Detect which cell encompasses the target text, then output its (X, Y) center coordinate. 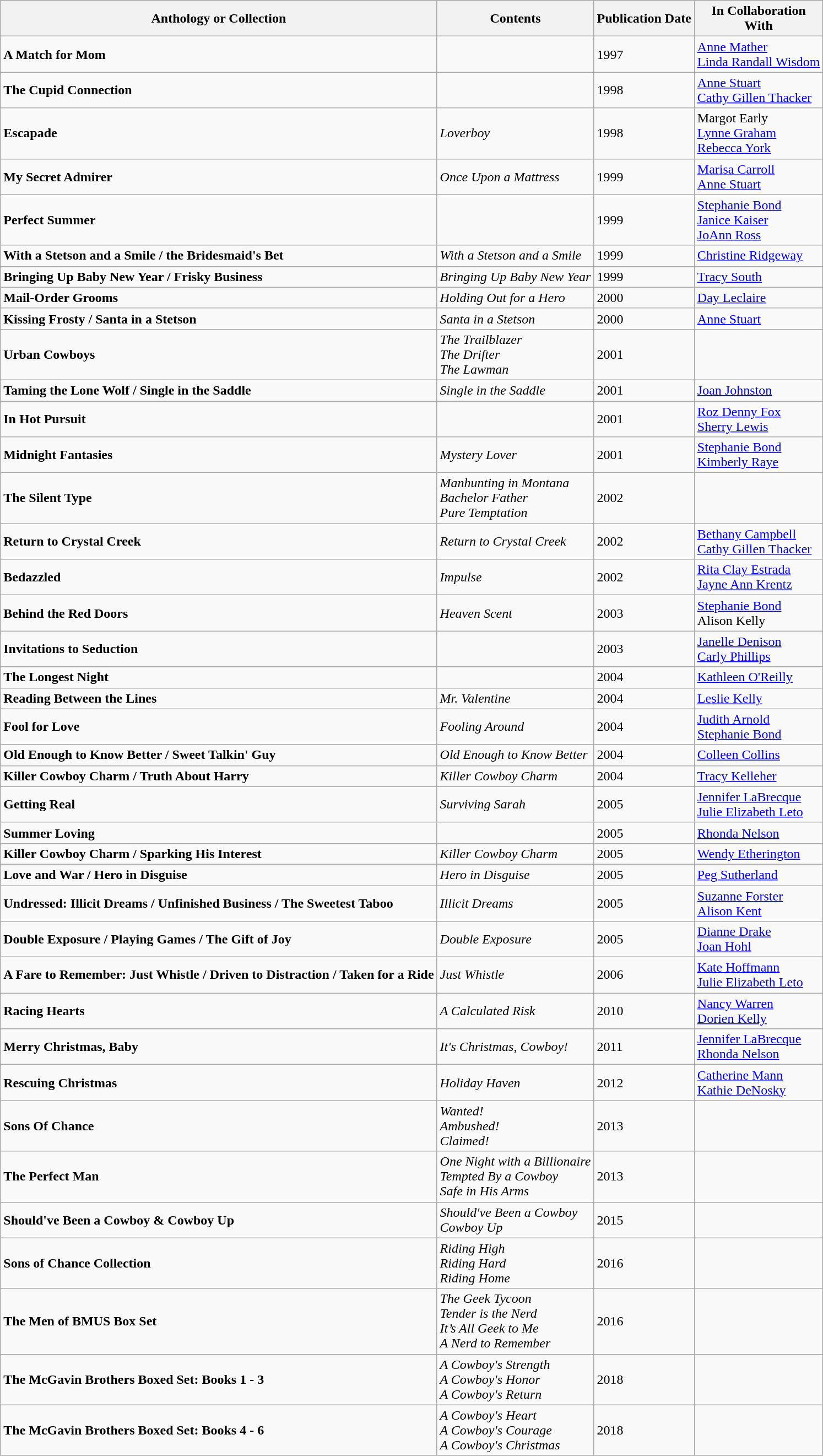
Stephanie BondAlison Kelly (759, 613)
Bedazzled (219, 578)
Stephanie BondJanice KaiserJoAnn Ross (759, 220)
Riding HighRiding HardRiding Home (516, 1263)
With a Stetson and a Smile / the Bridesmaid's Bet (219, 256)
Kate HoffmannJulie Elizabeth Leto (759, 975)
Catherine MannKathie DeNosky (759, 1082)
Mr. Valentine (516, 698)
A Calculated Risk (516, 1011)
The Men of BMUS Box Set (219, 1322)
The TrailblazerThe DrifterThe Lawman (516, 354)
Should've Been a Cowboy & Cowboy Up (219, 1220)
Publication Date (644, 19)
In Hot Pursuit (219, 419)
Urban Cowboys (219, 354)
Contents (516, 19)
Double Exposure (516, 939)
Nancy WarrenDorien Kelly (759, 1011)
Midnight Fantasies (219, 455)
Mail-Order Grooms (219, 298)
Rhonda Nelson (759, 833)
Jennifer LaBrecqueJulie Elizabeth Leto (759, 805)
Merry Christmas, Baby (219, 1047)
Perfect Summer (219, 220)
Loverboy (516, 133)
Santa in a Stetson (516, 319)
A Cowboy's StrengthA Cowboy's HonorA Cowboy's Return (516, 1379)
Surviving Sarah (516, 805)
Wanted!Ambushed!Claimed! (516, 1126)
Anne Stuart (759, 319)
Fooling Around (516, 726)
Racing Hearts (219, 1011)
Getting Real (219, 805)
1997 (644, 54)
Escapade (219, 133)
2010 (644, 1011)
Manhunting in MontanaBachelor FatherPure Temptation (516, 498)
Wendy Etherington (759, 854)
The McGavin Brothers Boxed Set: Books 4 - 6 (219, 1430)
Dianne DrakeJoan Hohl (759, 939)
The Cupid Connection (219, 90)
Old Enough to Know Better (516, 755)
Janelle DenisonCarly Phillips (759, 649)
2015 (644, 1220)
Behind the Red Doors (219, 613)
Leslie Kelly (759, 698)
2011 (644, 1047)
Rita Clay EstradaJayne Ann Krentz (759, 578)
Mystery Lover (516, 455)
Roz Denny FoxSherry Lewis (759, 419)
Just Whistle (516, 975)
Reading Between the Lines (219, 698)
Once Upon a Mattress (516, 176)
Single in the Saddle (516, 390)
In CollaborationWith (759, 19)
Kathleen O'Reilly (759, 677)
Old Enough to Know Better / Sweet Talkin' Guy (219, 755)
Should've Been a CowboyCowboy Up (516, 1220)
Tracy South (759, 277)
A Match for Mom (219, 54)
One Night with a BillionaireTempted By a CowboySafe in His Arms (516, 1177)
Double Exposure / Playing Games / The Gift of Joy (219, 939)
Kissing Frosty / Santa in a Stetson (219, 319)
Hero in Disguise (516, 875)
The Silent Type (219, 498)
Holiday Haven (516, 1082)
Sons Of Chance (219, 1126)
A Fare to Remember: Just Whistle / Driven to Distraction / Taken for a Ride (219, 975)
Christine Ridgeway (759, 256)
A Cowboy's HeartA Cowboy's CourageA Cowboy's Christmas (516, 1430)
Margot EarlyLynne GrahamRebecca York (759, 133)
Killer Cowboy Charm / Sparking His Interest (219, 854)
With a Stetson and a Smile (516, 256)
Day Leclaire (759, 298)
Taming the Lone Wolf / Single in the Saddle (219, 390)
The McGavin Brothers Boxed Set: Books 1 - 3 (219, 1379)
Anne StuartCathy Gillen Thacker (759, 90)
Judith ArnoldStephanie Bond (759, 726)
Fool for Love (219, 726)
Invitations to Seduction (219, 649)
Holding Out for a Hero (516, 298)
Peg Sutherland (759, 875)
Suzanne ForsterAlison Kent (759, 903)
The Geek TycoonTender is the NerdIt’s All Geek to MeA Nerd to Remember (516, 1322)
Marisa CarrollAnne Stuart (759, 176)
Bringing Up Baby New Year (516, 277)
Heaven Scent (516, 613)
Anthology or Collection (219, 19)
Rescuing Christmas (219, 1082)
Colleen Collins (759, 755)
Stephanie BondKimberly Raye (759, 455)
2012 (644, 1082)
Bethany CampbellCathy Gillen Thacker (759, 541)
Tracy Kelleher (759, 776)
The Longest Night (219, 677)
Anne MatherLinda Randall Wisdom (759, 54)
Illicit Dreams (516, 903)
It's Christmas, Cowboy! (516, 1047)
The Perfect Man (219, 1177)
Joan Johnston (759, 390)
Impulse (516, 578)
2006 (644, 975)
Sons of Chance Collection (219, 1263)
Summer Loving (219, 833)
Killer Cowboy Charm / Truth About Harry (219, 776)
Bringing Up Baby New Year / Frisky Business (219, 277)
My Secret Admirer (219, 176)
Undressed: Illicit Dreams / Unfinished Business / The Sweetest Taboo (219, 903)
Jennifer LaBrecqueRhonda Nelson (759, 1047)
Love and War / Hero in Disguise (219, 875)
